Extract the (X, Y) coordinate from the center of the cell holding the provided text.  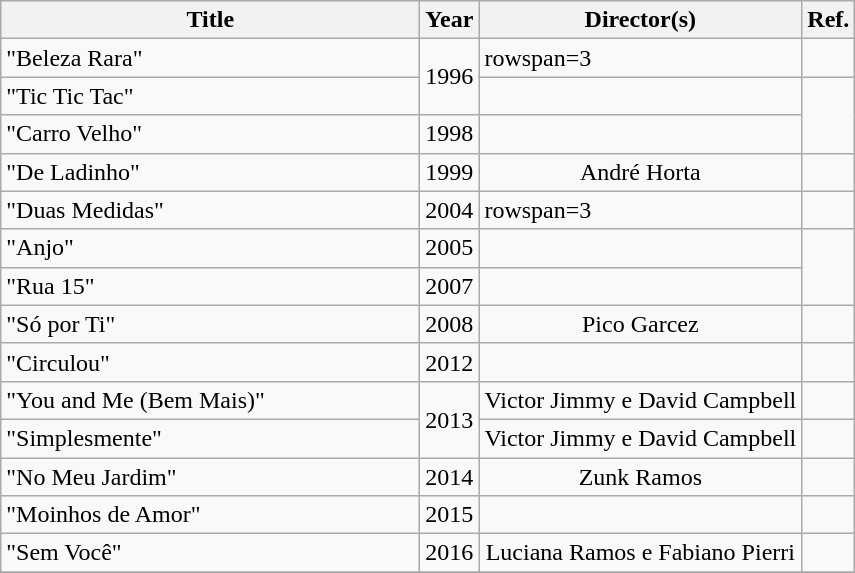
Director(s) (640, 20)
"Moinhos de Amor" (210, 515)
André Horta (640, 172)
Zunk Ramos (640, 477)
"You and Me (Bem Mais)" (210, 400)
"Simplesmente" (210, 438)
1999 (450, 172)
"De Ladinho" (210, 172)
"Sem Você" (210, 553)
"Carro Velho" (210, 134)
2004 (450, 210)
2016 (450, 553)
Ref. (828, 20)
"Duas Medidas" (210, 210)
2005 (450, 248)
2014 (450, 477)
1996 (450, 77)
"Beleza Rara" (210, 58)
"Tic Tic Tac" (210, 96)
Year (450, 20)
2015 (450, 515)
2013 (450, 419)
"Anjo" (210, 248)
1998 (450, 134)
"Só por Ti" (210, 324)
Pico Garcez (640, 324)
Luciana Ramos e Fabiano Pierri (640, 553)
"No Meu Jardim" (210, 477)
"Circulou" (210, 362)
2012 (450, 362)
2008 (450, 324)
Title (210, 20)
"Rua 15" (210, 286)
2007 (450, 286)
